Pinpoint the cell where the given text exists, returning its [X, Y] midpoint coordinate. 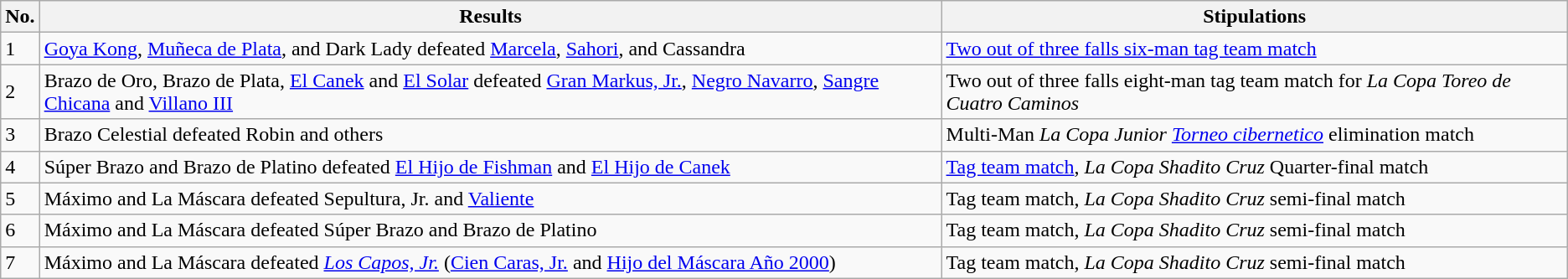
1 [20, 49]
6 [20, 230]
Brazo Celestial defeated Robin and others [491, 135]
Stipulations [1255, 17]
Súper Brazo and Brazo de Platino defeated El Hijo de Fishman and El Hijo de Canek [491, 167]
Máximo and La Máscara defeated Súper Brazo and Brazo de Platino [491, 230]
4 [20, 167]
No. [20, 17]
Máximo and La Máscara defeated Los Capos, Jr. (Cien Caras, Jr. and Hijo del Máscara Año 2000) [491, 262]
Tag team match, La Copa Shadito Cruz Quarter-final match [1255, 167]
Multi-Man La Copa Junior Torneo cibernetico elimination match [1255, 135]
Two out of three falls six-man tag team match [1255, 49]
Máximo and La Máscara defeated Sepultura, Jr. and Valiente [491, 199]
2 [20, 92]
Brazo de Oro, Brazo de Plata, El Canek and El Solar defeated Gran Markus, Jr., Negro Navarro, Sangre Chicana and Villano III [491, 92]
7 [20, 262]
Results [491, 17]
5 [20, 199]
Goya Kong, Muñeca de Plata, and Dark Lady defeated Marcela, Sahori, and Cassandra [491, 49]
3 [20, 135]
Two out of three falls eight-man tag team match for La Copa Toreo de Cuatro Caminos [1255, 92]
